Capture the cell that displays the provided text and extract its [x, y] central coordinate. 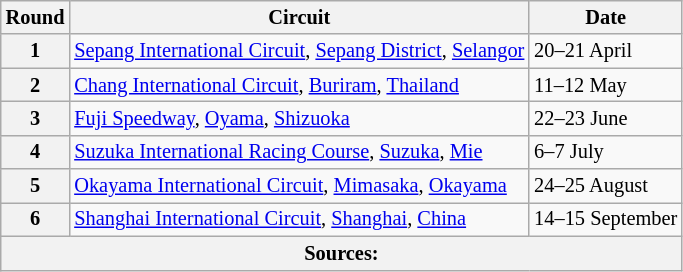
14–15 September [606, 219]
20–21 April [606, 51]
2 [36, 85]
24–25 August [606, 186]
1 [36, 51]
Round [36, 17]
Okayama International Circuit, Mimasaka, Okayama [299, 186]
6–7 July [606, 152]
Sepang International Circuit, Sepang District, Selangor [299, 51]
Fuji Speedway, Oyama, Shizuoka [299, 118]
Suzuka International Racing Course, Suzuka, Mie [299, 152]
6 [36, 219]
5 [36, 186]
Chang International Circuit, Buriram, Thailand [299, 85]
22–23 June [606, 118]
Shanghai International Circuit, Shanghai, China [299, 219]
Circuit [299, 17]
4 [36, 152]
Date [606, 17]
11–12 May [606, 85]
Sources: [342, 253]
3 [36, 118]
